Capture the cell that displays the provided text and extract its (x, y) central coordinate. 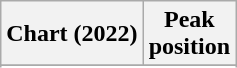
Chart (2022) (72, 34)
Peakposition (189, 34)
